Pinpoint the cell where the given text exists, returning its [X, Y] midpoint coordinate. 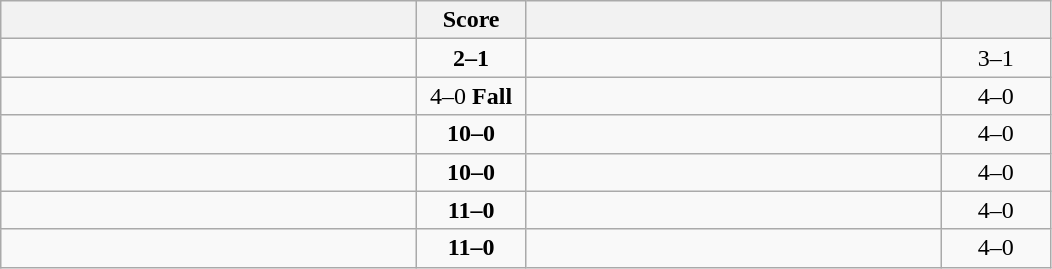
3–1 [996, 58]
4–0 Fall [472, 96]
2–1 [472, 58]
Score [472, 20]
